Determine the (x, y) coordinate at the center of the cell enclosing the given text.  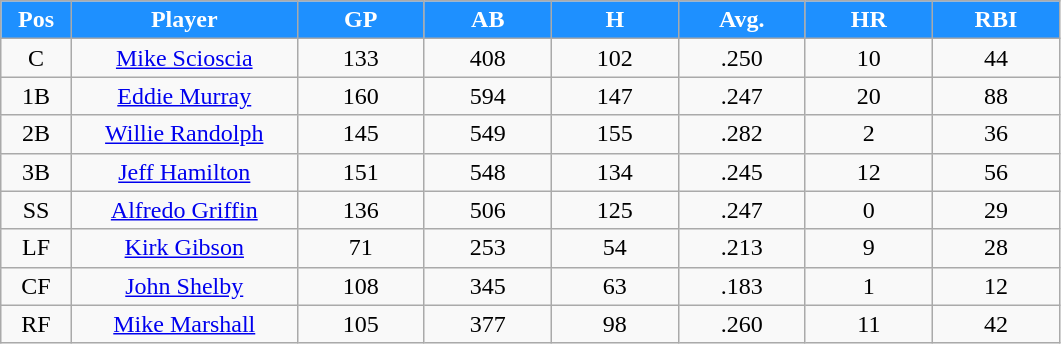
Mike Marshall (184, 324)
36 (996, 134)
Player (184, 20)
0 (868, 210)
253 (488, 248)
SS (36, 210)
44 (996, 58)
136 (360, 210)
147 (614, 96)
29 (996, 210)
.250 (742, 58)
20 (868, 96)
151 (360, 172)
105 (360, 324)
102 (614, 58)
AB (488, 20)
C (36, 58)
2 (868, 134)
Mike Scioscia (184, 58)
134 (614, 172)
10 (868, 58)
408 (488, 58)
3B (36, 172)
125 (614, 210)
2B (36, 134)
155 (614, 134)
506 (488, 210)
345 (488, 286)
54 (614, 248)
John Shelby (184, 286)
Willie Randolph (184, 134)
Eddie Murray (184, 96)
9 (868, 248)
548 (488, 172)
CF (36, 286)
.282 (742, 134)
1 (868, 286)
28 (996, 248)
.183 (742, 286)
.245 (742, 172)
42 (996, 324)
Pos (36, 20)
Jeff Hamilton (184, 172)
.260 (742, 324)
11 (868, 324)
594 (488, 96)
RBI (996, 20)
HR (868, 20)
Avg. (742, 20)
Alfredo Griffin (184, 210)
Kirk Gibson (184, 248)
377 (488, 324)
RF (36, 324)
133 (360, 58)
108 (360, 286)
145 (360, 134)
160 (360, 96)
549 (488, 134)
.213 (742, 248)
88 (996, 96)
H (614, 20)
98 (614, 324)
56 (996, 172)
1B (36, 96)
GP (360, 20)
63 (614, 286)
71 (360, 248)
LF (36, 248)
